Pinpoint the cell where the given text exists, returning its (X, Y) midpoint coordinate. 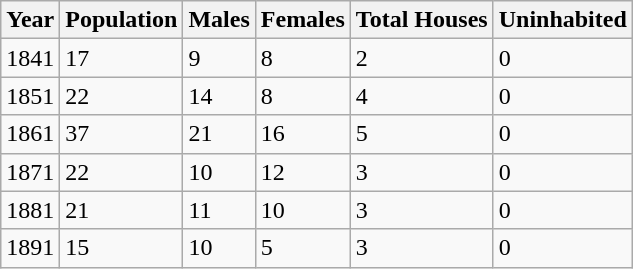
Population (122, 20)
17 (122, 58)
Males (219, 20)
37 (122, 134)
Year (30, 20)
1841 (30, 58)
Uninhabited (562, 20)
2 (422, 58)
15 (122, 248)
Females (302, 20)
1881 (30, 210)
16 (302, 134)
12 (302, 172)
11 (219, 210)
14 (219, 96)
1871 (30, 172)
1851 (30, 96)
9 (219, 58)
Total Houses (422, 20)
4 (422, 96)
1861 (30, 134)
1891 (30, 248)
